Search for the cell housing the specified text and yield its (x, y) center coordinate. 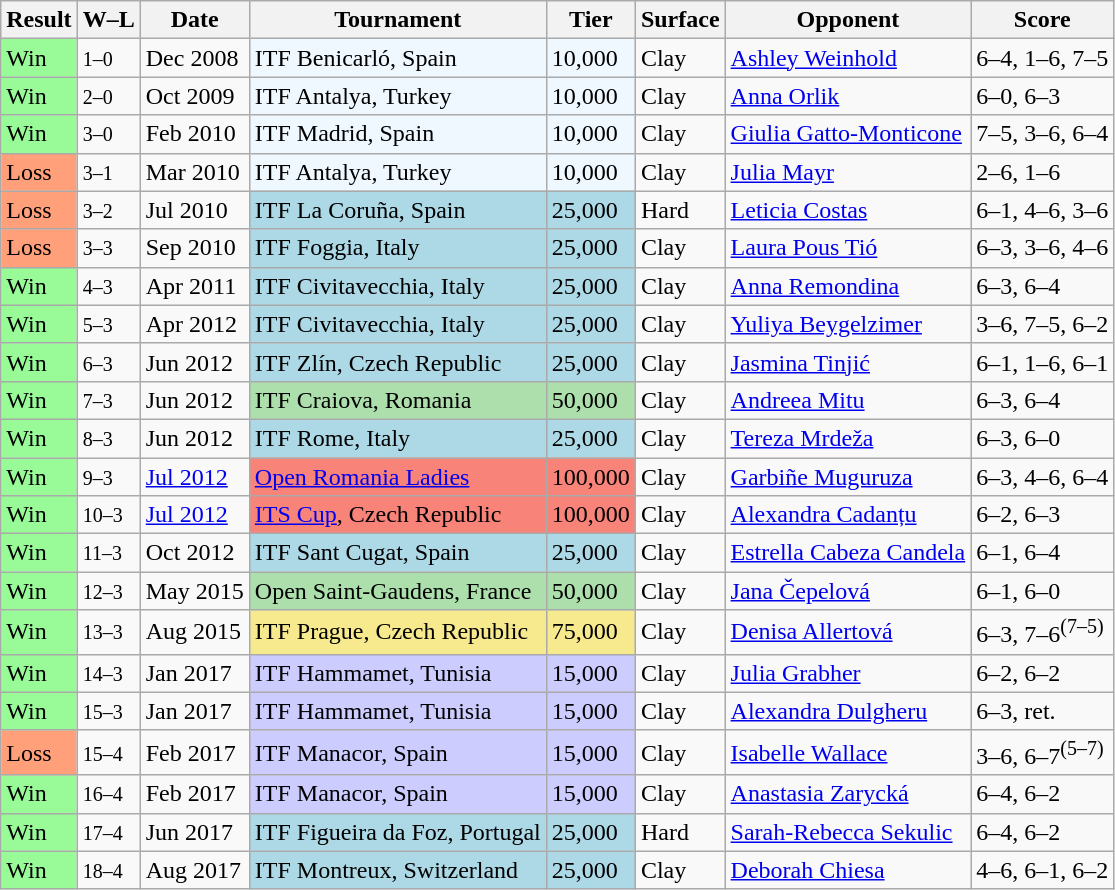
Anna Remondina (848, 286)
6–2, 6–3 (1042, 515)
Estrella Cabeza Candela (848, 553)
8–3 (108, 438)
7–3 (108, 400)
ITS Cup, Czech Republic (398, 515)
Feb 2010 (194, 134)
6–0, 6–3 (1042, 96)
3–6, 6–7(5–7) (1042, 752)
6–3, 6–0 (1042, 438)
6–3, 3–6, 4–6 (1042, 248)
3–6, 7–5, 6–2 (1042, 324)
17–4 (108, 832)
Alexandra Cadanțu (848, 515)
Andreea Mitu (848, 400)
ITF Montreux, Switzerland (398, 870)
6–3, 4–6, 6–4 (1042, 477)
6–3, 7–6(7–5) (1042, 632)
Julia Grabher (848, 673)
Garbiñe Muguruza (848, 477)
Alexandra Dulgheru (848, 711)
14–3 (108, 673)
ITF Zlín, Czech Republic (398, 362)
Mar 2010 (194, 172)
10–3 (108, 515)
6–2, 6–2 (1042, 673)
Open Saint-Gaudens, France (398, 591)
Julia Mayr (848, 172)
Apr 2011 (194, 286)
ITF Madrid, Spain (398, 134)
15–4 (108, 752)
16–4 (108, 794)
May 2015 (194, 591)
Laura Pous Tió (848, 248)
Result (39, 20)
13–3 (108, 632)
Score (1042, 20)
7–5, 3–6, 6–4 (1042, 134)
3–0 (108, 134)
Anastasia Zarycká (848, 794)
12–3 (108, 591)
4–3 (108, 286)
ITF La Coruña, Spain (398, 210)
11–3 (108, 553)
Aug 2017 (194, 870)
Surface (680, 20)
15–3 (108, 711)
Open Romania Ladies (398, 477)
3–2 (108, 210)
6–1, 6–0 (1042, 591)
Yuliya Beygelzimer (848, 324)
ITF Figueira da Foz, Portugal (398, 832)
75,000 (590, 632)
Denisa Allertová (848, 632)
W–L (108, 20)
Oct 2012 (194, 553)
Jul 2010 (194, 210)
Dec 2008 (194, 58)
9–3 (108, 477)
Ashley Weinhold (848, 58)
Tereza Mrdeža (848, 438)
ITF Craiova, Romania (398, 400)
Deborah Chiesa (848, 870)
Anna Orlik (848, 96)
Oct 2009 (194, 96)
ITF Foggia, Italy (398, 248)
3–3 (108, 248)
5–3 (108, 324)
1–0 (108, 58)
Date (194, 20)
6–4, 1–6, 7–5 (1042, 58)
ITF Sant Cugat, Spain (398, 553)
Giulia Gatto-Monticone (848, 134)
ITF Rome, Italy (398, 438)
6–1, 1–6, 6–1 (1042, 362)
ITF Prague, Czech Republic (398, 632)
Sarah-Rebecca Sekulic (848, 832)
Sep 2010 (194, 248)
6–3, ret. (1042, 711)
Tier (590, 20)
Jun 2017 (194, 832)
6–3 (108, 362)
Isabelle Wallace (848, 752)
6–1, 6–4 (1042, 553)
2–6, 1–6 (1042, 172)
Jana Čepelová (848, 591)
Aug 2015 (194, 632)
6–1, 4–6, 3–6 (1042, 210)
Apr 2012 (194, 324)
Leticia Costas (848, 210)
Jasmina Tinjić (848, 362)
Opponent (848, 20)
Tournament (398, 20)
3–1 (108, 172)
4–6, 6–1, 6–2 (1042, 870)
18–4 (108, 870)
ITF Benicarló, Spain (398, 58)
2–0 (108, 96)
